Locate the cell with the specified text and output its (X, Y) center coordinate. 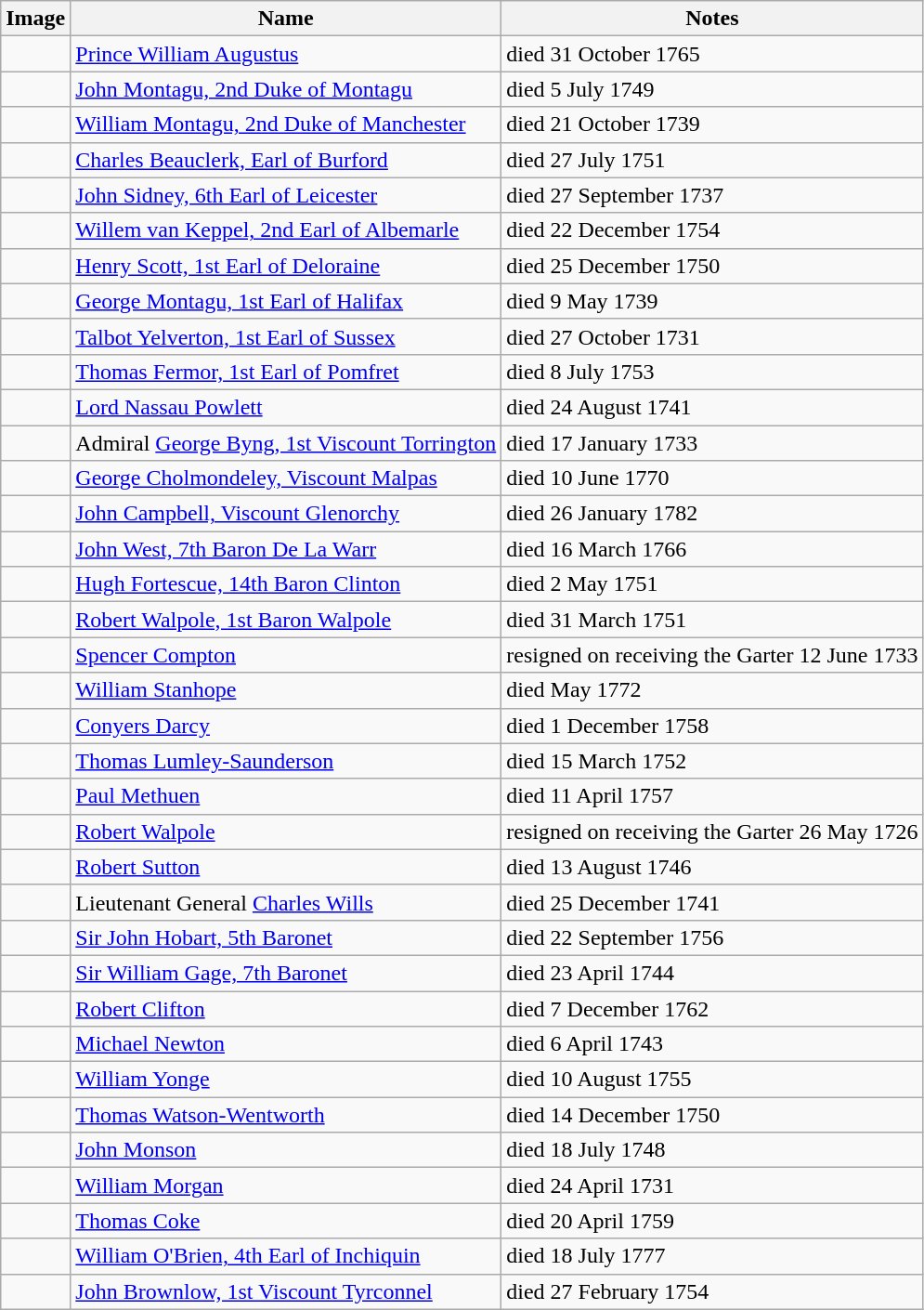
Admiral George Byng, 1st Viscount Torrington (286, 443)
died 21 October 1739 (712, 124)
William Yonge (286, 1080)
died 22 December 1754 (712, 230)
died 17 January 1733 (712, 443)
William Montagu, 2nd Duke of Manchester (286, 124)
died 5 July 1749 (712, 89)
died 13 August 1746 (712, 867)
Robert Sutton (286, 867)
died 1 December 1758 (712, 726)
Lieutenant General Charles Wills (286, 902)
died 15 March 1752 (712, 761)
died 16 March 1766 (712, 549)
William Morgan (286, 1186)
Michael Newton (286, 1044)
Charles Beauclerk, Earl of Burford (286, 160)
died 25 December 1750 (712, 266)
Lord Nassau Powlett (286, 407)
died 18 July 1748 (712, 1150)
John Sidney, 6th Earl of Leicester (286, 195)
died 27 February 1754 (712, 1291)
Thomas Watson-Wentworth (286, 1115)
Thomas Coke (286, 1221)
William Stanhope (286, 690)
Willem van Keppel, 2nd Earl of Albemarle (286, 230)
Henry Scott, 1st Earl of Deloraine (286, 266)
died 31 October 1765 (712, 54)
died 27 October 1731 (712, 336)
resigned on receiving the Garter 26 May 1726 (712, 832)
died 10 August 1755 (712, 1080)
died 24 August 1741 (712, 407)
died 7 December 1762 (712, 1008)
William O'Brien, 4th Earl of Inchiquin (286, 1256)
Name (286, 19)
Robert Walpole, 1st Baron Walpole (286, 620)
Spencer Compton (286, 655)
Notes (712, 19)
died 2 May 1751 (712, 584)
Sir William Gage, 7th Baronet (286, 973)
Conyers Darcy (286, 726)
John Brownlow, 1st Viscount Tyrconnel (286, 1291)
died 22 September 1756 (712, 937)
Paul Methuen (286, 796)
died 11 April 1757 (712, 796)
died 9 May 1739 (712, 301)
died 10 June 1770 (712, 478)
Robert Clifton (286, 1008)
died 8 July 1753 (712, 372)
John Montagu, 2nd Duke of Montagu (286, 89)
John Monson (286, 1150)
Talbot Yelverton, 1st Earl of Sussex (286, 336)
Image (35, 19)
died 20 April 1759 (712, 1221)
Prince William Augustus (286, 54)
died 14 December 1750 (712, 1115)
died 31 March 1751 (712, 620)
died 23 April 1744 (712, 973)
died 24 April 1731 (712, 1186)
resigned on receiving the Garter 12 June 1733 (712, 655)
John Campbell, Viscount Glenorchy (286, 514)
George Montagu, 1st Earl of Halifax (286, 301)
died 6 April 1743 (712, 1044)
John West, 7th Baron De La Warr (286, 549)
Robert Walpole (286, 832)
died 27 July 1751 (712, 160)
Thomas Fermor, 1st Earl of Pomfret (286, 372)
died 27 September 1737 (712, 195)
died May 1772 (712, 690)
Thomas Lumley-Saunderson (286, 761)
died 26 January 1782 (712, 514)
George Cholmondeley, Viscount Malpas (286, 478)
Hugh Fortescue, 14th Baron Clinton (286, 584)
Sir John Hobart, 5th Baronet (286, 937)
died 18 July 1777 (712, 1256)
died 25 December 1741 (712, 902)
